Determine the [X, Y] coordinate at the center of the cell enclosing the given text.  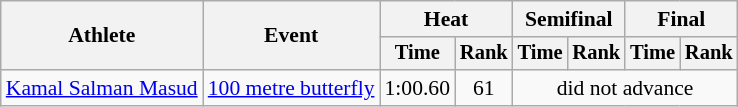
Kamal Salman Masud [102, 88]
100 metre butterfly [292, 88]
did not advance [626, 88]
Heat [446, 19]
Semifinal [569, 19]
1:00.60 [418, 88]
Final [681, 19]
Event [292, 36]
61 [484, 88]
Athlete [102, 36]
